Identify which cell holds the provided text, then report its [x, y] central coordinate. 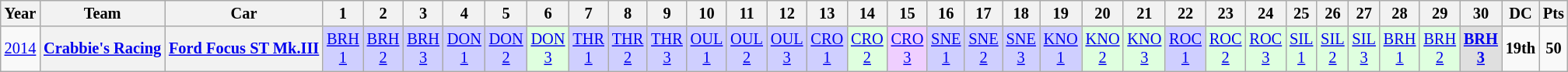
1 [343, 13]
CRO1 [827, 49]
8 [628, 13]
25 [1301, 13]
27 [1364, 13]
DON1 [464, 49]
11 [747, 13]
CRO3 [908, 49]
DON3 [548, 49]
16 [946, 13]
OUL2 [747, 49]
9 [667, 13]
29 [1440, 13]
50 [1554, 49]
OUL3 [787, 49]
Pts [1554, 13]
Team [103, 13]
28 [1400, 13]
THR3 [667, 49]
SNE2 [983, 49]
KNO1 [1061, 49]
26 [1332, 13]
CRO2 [867, 49]
10 [707, 13]
Crabbie's Racing [103, 49]
30 [1481, 13]
13 [827, 13]
5 [506, 13]
DON2 [506, 49]
SIL2 [1332, 49]
14 [867, 13]
OUL1 [707, 49]
THR2 [628, 49]
ROC2 [1226, 49]
ROC3 [1265, 49]
THR1 [588, 49]
4 [464, 13]
KNO2 [1103, 49]
20 [1103, 13]
22 [1185, 13]
2014 [20, 49]
15 [908, 13]
12 [787, 13]
SNE1 [946, 49]
18 [1021, 13]
21 [1144, 13]
SIL1 [1301, 49]
19th [1521, 49]
Year [20, 13]
Ford Focus ST Mk.III [244, 49]
SNE3 [1021, 49]
3 [423, 13]
SIL3 [1364, 49]
7 [588, 13]
23 [1226, 13]
19 [1061, 13]
17 [983, 13]
2 [383, 13]
6 [548, 13]
KNO3 [1144, 49]
24 [1265, 13]
ROC1 [1185, 49]
Car [244, 13]
DC [1521, 13]
